Identify which cell holds the provided text, then report its [X, Y] central coordinate. 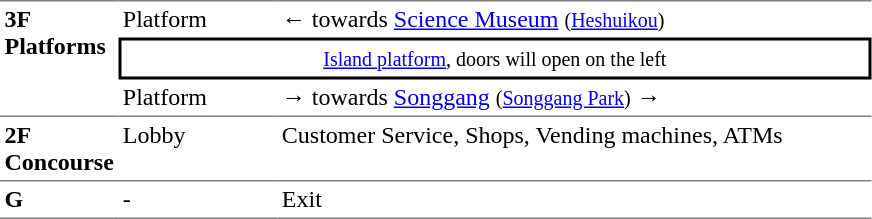
Customer Service, Shops, Vending machines, ATMs [574, 149]
Lobby [198, 149]
2FConcourse [59, 149]
← towards Science Museum (Heshuikou) [574, 19]
→ towards Songgang (Songgang Park) → [574, 98]
Island platform, doors will open on the left [494, 59]
3FPlatforms [59, 58]
